Search for the cell housing the specified text and yield its [x, y] center coordinate. 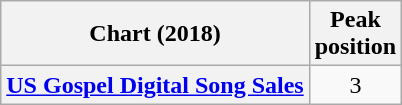
US Gospel Digital Song Sales [155, 85]
Chart (2018) [155, 34]
3 [355, 85]
Peakposition [355, 34]
